Return [x, y] of the center of cell containing provided text 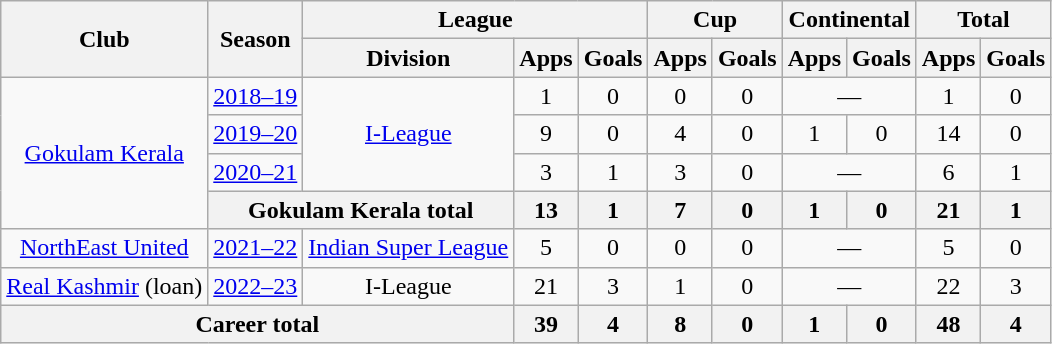
League [476, 20]
6 [948, 172]
7 [680, 210]
2021–22 [256, 248]
Indian Super League [408, 248]
Club [104, 39]
Total [983, 20]
NorthEast United [104, 248]
Gokulam Kerala [104, 153]
2020–21 [256, 172]
14 [948, 134]
2022–23 [256, 286]
Career total [258, 324]
8 [680, 324]
Cup [715, 20]
9 [546, 134]
13 [546, 210]
2018–19 [256, 96]
2019–20 [256, 134]
48 [948, 324]
Gokulam Kerala total [361, 210]
22 [948, 286]
Division [408, 58]
Continental [849, 20]
Season [256, 39]
Real Kashmir (loan) [104, 286]
39 [546, 324]
